Return (X, Y) of the center of cell containing provided text 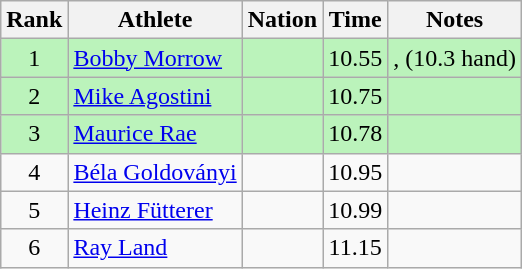
Athlete (155, 20)
Maurice Rae (155, 134)
2 (34, 96)
Ray Land (155, 248)
Heinz Fütterer (155, 210)
10.75 (356, 96)
10.95 (356, 172)
, (10.3 hand) (455, 58)
Nation (282, 20)
10.55 (356, 58)
6 (34, 248)
Bobby Morrow (155, 58)
5 (34, 210)
1 (34, 58)
Mike Agostini (155, 96)
Rank (34, 20)
10.99 (356, 210)
Béla Goldoványi (155, 172)
Notes (455, 20)
3 (34, 134)
10.78 (356, 134)
Time (356, 20)
4 (34, 172)
11.15 (356, 248)
